Scan for the cell matching the given text and deliver its [X, Y] coordinate at center. 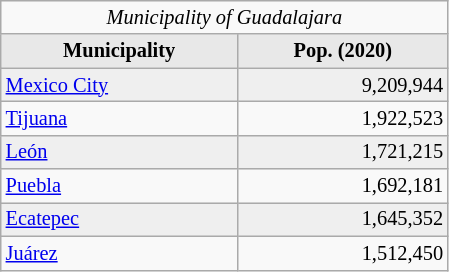
Puebla [120, 186]
1,645,352 [343, 219]
Municipality of Guadalajara [224, 17]
León [120, 152]
9,209,944 [343, 85]
Pop. (2020) [343, 51]
Municipality [120, 51]
1,512,450 [343, 253]
1,922,523 [343, 118]
1,692,181 [343, 186]
1,721,215 [343, 152]
Mexico City [120, 85]
Juárez [120, 253]
Tijuana [120, 118]
Ecatepec [120, 219]
